From the cell containing the given text, extract its center point as [x, y] coordinate. 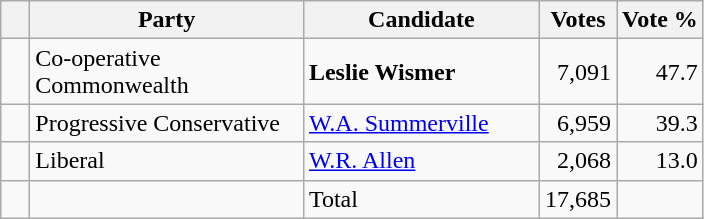
39.3 [660, 123]
Vote % [660, 20]
6,959 [578, 123]
Total [421, 199]
17,685 [578, 199]
47.7 [660, 72]
Candidate [421, 20]
7,091 [578, 72]
Votes [578, 20]
13.0 [660, 161]
W.R. Allen [421, 161]
Party [167, 20]
W.A. Summerville [421, 123]
Progressive Conservative [167, 123]
Co-operative Commonwealth [167, 72]
2,068 [578, 161]
Liberal [167, 161]
Leslie Wismer [421, 72]
